Provide the (X, Y) coordinate of the cell's center where the given text is located.  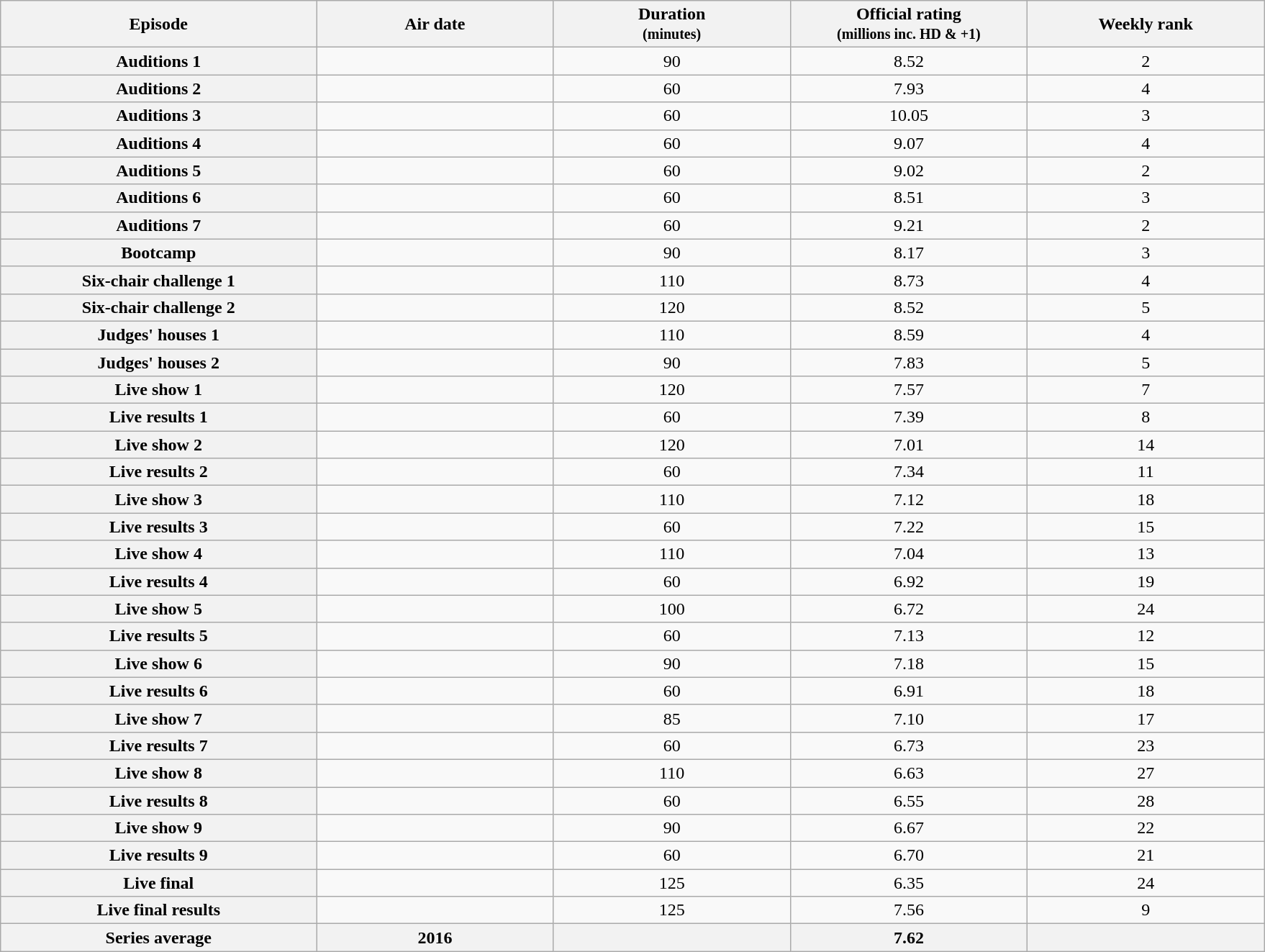
7.57 (908, 390)
Live results 3 (158, 527)
14 (1146, 445)
7.56 (908, 910)
Auditions 6 (158, 198)
27 (1146, 773)
Six-chair challenge 2 (158, 307)
Judges' houses 1 (158, 335)
28 (1146, 801)
Air date (435, 24)
Auditions 4 (158, 143)
Live final (158, 883)
7.83 (908, 362)
Bootcamp (158, 253)
7.01 (908, 445)
Live show 4 (158, 554)
Weekly rank (1146, 24)
7.39 (908, 417)
Auditions 3 (158, 116)
Auditions 7 (158, 225)
8.17 (908, 253)
12 (1146, 636)
Live results 1 (158, 417)
Live show 9 (158, 828)
Live show 1 (158, 390)
8.59 (908, 335)
Live results 8 (158, 801)
Live show 2 (158, 445)
Live results 9 (158, 856)
7 (1146, 390)
21 (1146, 856)
7.13 (908, 636)
Official rating(millions inc. HD & +1) (908, 24)
6.70 (908, 856)
Live show 3 (158, 499)
7.18 (908, 663)
7.22 (908, 527)
Live results 6 (158, 691)
7.93 (908, 89)
Live results 7 (158, 745)
Live final results (158, 910)
6.67 (908, 828)
Live results 2 (158, 472)
Live show 6 (158, 663)
2016 (435, 938)
6.91 (908, 691)
23 (1146, 745)
Series average (158, 938)
6.63 (908, 773)
Auditions 1 (158, 61)
9.02 (908, 171)
Live results 5 (158, 636)
6.35 (908, 883)
19 (1146, 581)
7.62 (908, 938)
8.51 (908, 198)
7.10 (908, 718)
Duration(minutes) (672, 24)
6.73 (908, 745)
Auditions 2 (158, 89)
9.21 (908, 225)
Live show 8 (158, 773)
11 (1146, 472)
13 (1146, 554)
22 (1146, 828)
7.04 (908, 554)
10.05 (908, 116)
Live show 7 (158, 718)
9 (1146, 910)
8.73 (908, 280)
Episode (158, 24)
Live show 5 (158, 609)
Auditions 5 (158, 171)
7.34 (908, 472)
17 (1146, 718)
Six-chair challenge 1 (158, 280)
Judges' houses 2 (158, 362)
85 (672, 718)
6.92 (908, 581)
6.55 (908, 801)
7.12 (908, 499)
Live results 4 (158, 581)
8 (1146, 417)
6.72 (908, 609)
9.07 (908, 143)
100 (672, 609)
